Capture the cell that displays the provided text and extract its [X, Y] central coordinate. 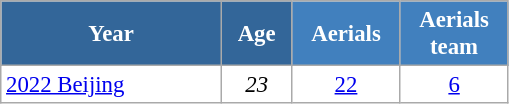
Aerials [346, 34]
22 [346, 85]
Age [256, 34]
Aerials team [454, 34]
6 [454, 85]
23 [256, 85]
Year [112, 34]
2022 Beijing [112, 85]
